For the text-containing cell, return its midpoint in [X, Y] coordinate format. 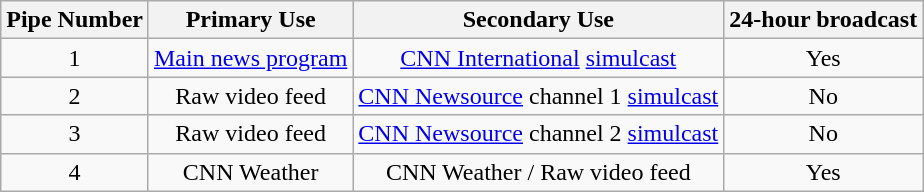
24-hour broadcast [824, 20]
Primary Use [250, 20]
3 [75, 134]
Secondary Use [538, 20]
CNN International simulcast [538, 58]
4 [75, 172]
2 [75, 96]
CNN Weather / Raw video feed [538, 172]
CNN Weather [250, 172]
CNN Newsource channel 1 simulcast [538, 96]
1 [75, 58]
Pipe Number [75, 20]
Main news program [250, 58]
CNN Newsource channel 2 simulcast [538, 134]
